Extract the [X, Y] coordinate from the center of the cell holding the provided text.  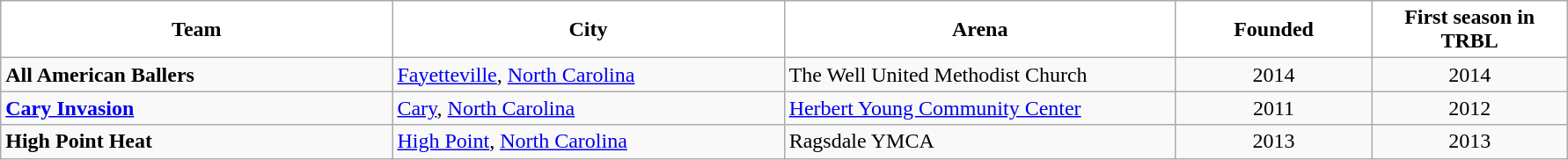
Cary Invasion [197, 108]
2012 [1469, 108]
Cary, North Carolina [588, 108]
2011 [1274, 108]
High Point Heat [197, 142]
All American Ballers [197, 75]
City [588, 30]
The Well United Methodist Church [980, 75]
First season in TRBL [1469, 30]
Herbert Young Community Center [980, 108]
Team [197, 30]
Arena [980, 30]
Fayetteville, North Carolina [588, 75]
High Point, North Carolina [588, 142]
Founded [1274, 30]
Ragsdale YMCA [980, 142]
